Return [X, Y] of the center of cell containing provided text 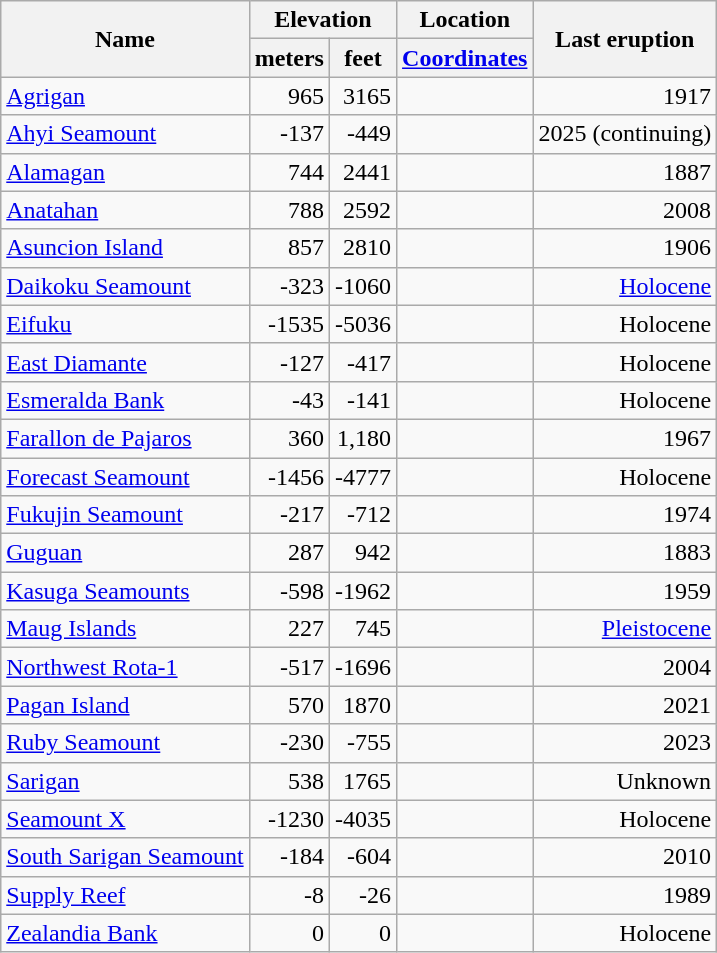
-712 [362, 515]
-417 [362, 362]
-755 [362, 743]
2021 [625, 705]
-137 [289, 134]
Ahyi Seamount [125, 134]
Forecast Seamount [125, 477]
2023 [625, 743]
570 [289, 705]
744 [289, 172]
Name [125, 39]
2010 [625, 857]
3165 [362, 96]
Alamagan [125, 172]
-1962 [362, 591]
Guguan [125, 553]
Kasuga Seamounts [125, 591]
-598 [289, 591]
Daikoku Seamount [125, 286]
965 [289, 96]
East Diamante [125, 362]
1906 [625, 248]
Maug Islands [125, 629]
1887 [625, 172]
Last eruption [625, 39]
-604 [362, 857]
Pleistocene [625, 629]
Esmeralda Bank [125, 400]
-449 [362, 134]
-517 [289, 667]
Pagan Island [125, 705]
Zealandia Bank [125, 933]
Eifuku [125, 324]
1,180 [362, 438]
Asuncion Island [125, 248]
Anatahan [125, 210]
-1456 [289, 477]
287 [289, 553]
Coordinates [465, 58]
1917 [625, 96]
360 [289, 438]
meters [289, 58]
942 [362, 553]
-217 [289, 515]
2441 [362, 172]
-8 [289, 895]
Fukujin Seamount [125, 515]
-230 [289, 743]
-26 [362, 895]
Sarigan [125, 781]
feet [362, 58]
1989 [625, 895]
-1230 [289, 819]
1974 [625, 515]
Supply Reef [125, 895]
-184 [289, 857]
South Sarigan Seamount [125, 857]
2004 [625, 667]
1765 [362, 781]
-141 [362, 400]
1967 [625, 438]
227 [289, 629]
-1535 [289, 324]
1959 [625, 591]
-43 [289, 400]
-4035 [362, 819]
Agrigan [125, 96]
-127 [289, 362]
2025 (continuing) [625, 134]
Location [465, 20]
-323 [289, 286]
Seamount X [125, 819]
2008 [625, 210]
-1696 [362, 667]
Farallon de Pajaros [125, 438]
-4777 [362, 477]
538 [289, 781]
1883 [625, 553]
788 [289, 210]
857 [289, 248]
Elevation [322, 20]
Northwest Rota-1 [125, 667]
2592 [362, 210]
1870 [362, 705]
745 [362, 629]
2810 [362, 248]
-1060 [362, 286]
Ruby Seamount [125, 743]
-5036 [362, 324]
Unknown [625, 781]
